Return the [x, y] coordinate for the center point of the cell that contains the specified text.  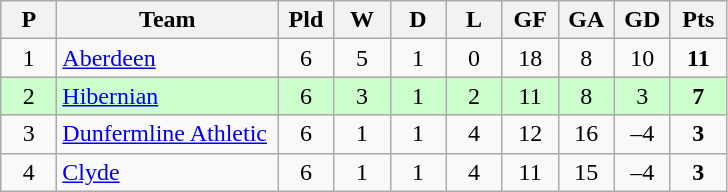
7 [698, 96]
Aberdeen [168, 58]
Team [168, 20]
D [418, 20]
GA [586, 20]
5 [362, 58]
L [474, 20]
P [29, 20]
12 [530, 134]
Dunfermline Athletic [168, 134]
W [362, 20]
Clyde [168, 172]
18 [530, 58]
0 [474, 58]
GF [530, 20]
Pld [306, 20]
Pts [698, 20]
GD [642, 20]
16 [586, 134]
10 [642, 58]
Hibernian [168, 96]
15 [586, 172]
